Output the (X, Y) coordinate of the center of the cell containing the given text.  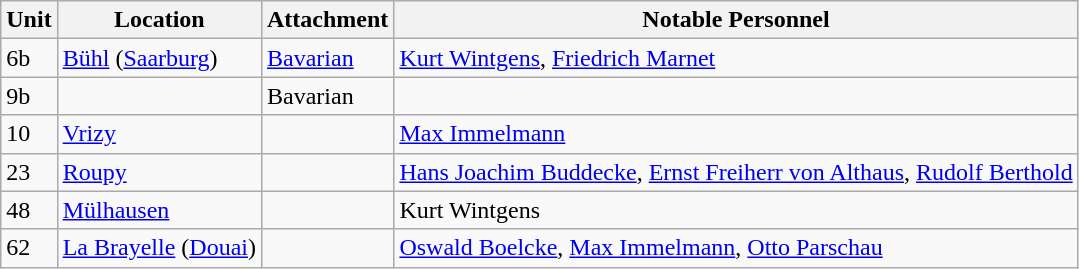
9b (29, 96)
Max Immelmann (736, 134)
La Brayelle (Douai) (159, 248)
Vrizy (159, 134)
Bühl (Saarburg) (159, 58)
Unit (29, 20)
Mülhausen (159, 210)
48 (29, 210)
Hans Joachim Buddecke, Ernst Freiherr von Althaus, Rudolf Berthold (736, 172)
Oswald Boelcke, Max Immelmann, Otto Parschau (736, 248)
Notable Personnel (736, 20)
Kurt Wintgens, Friedrich Marnet (736, 58)
62 (29, 248)
Kurt Wintgens (736, 210)
10 (29, 134)
Attachment (327, 20)
23 (29, 172)
Location (159, 20)
6b (29, 58)
Roupy (159, 172)
